Identify which cell holds the provided text, then report its [X, Y] central coordinate. 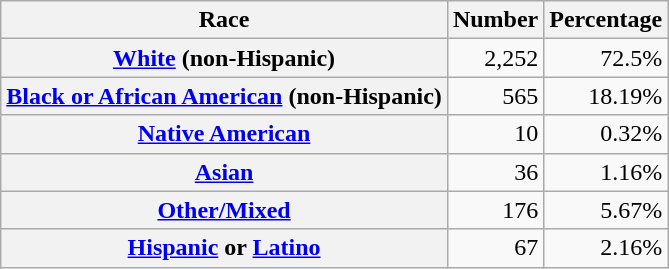
176 [495, 210]
Native American [224, 134]
Other/Mixed [224, 210]
Percentage [606, 20]
72.5% [606, 58]
Number [495, 20]
2,252 [495, 58]
Race [224, 20]
36 [495, 172]
0.32% [606, 134]
565 [495, 96]
5.67% [606, 210]
67 [495, 248]
2.16% [606, 248]
Black or African American (non-Hispanic) [224, 96]
Hispanic or Latino [224, 248]
White (non-Hispanic) [224, 58]
Asian [224, 172]
1.16% [606, 172]
18.19% [606, 96]
10 [495, 134]
